Output the [X, Y] coordinate of the center of the cell containing the given text.  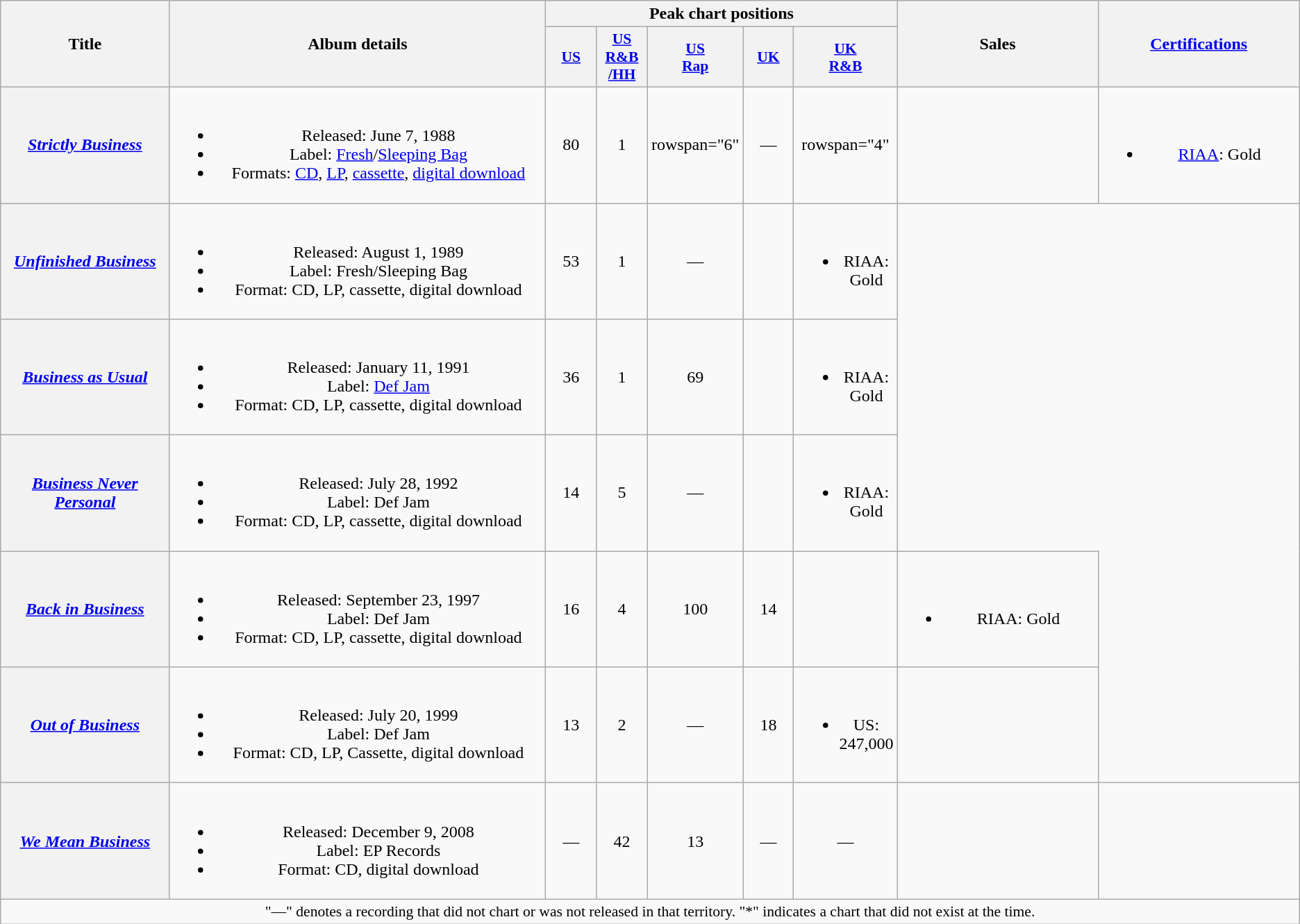
UKR&B [846, 57]
"—" denotes a recording that did not chart or was not released in that territory. "*" indicates a chart that did not exist at the time. [650, 912]
69 [695, 378]
16 [571, 610]
Back in Business [85, 610]
Sales [997, 44]
36 [571, 378]
US [571, 57]
Released: July 20, 1999Label: Def JamFormat: CD, LP, Cassette, digital download [358, 725]
Released: January 11, 1991Label: Def JamFormat: CD, LP, cassette, digital download [358, 378]
rowspan="6" [695, 144]
We Mean Business [85, 841]
Business as Usual [85, 378]
Out of Business [85, 725]
100 [695, 610]
Strictly Business [85, 144]
Released: September 23, 1997Label: Def JamFormat: CD, LP, cassette, digital download [358, 610]
Certifications [1199, 44]
80 [571, 144]
5 [622, 493]
4 [622, 610]
Album details [358, 44]
USRap [695, 57]
42 [622, 841]
Unfinished Business [85, 261]
rowspan="4" [846, 144]
Title [85, 44]
Peak chart positions [722, 14]
2 [622, 725]
Released: December 9, 2008Label: EP RecordsFormat: CD, digital download [358, 841]
UK [768, 57]
Released: July 28, 1992Label: Def JamFormat: CD, LP, cassette, digital download [358, 493]
US: 247,000 [846, 725]
Released: August 1, 1989Label: Fresh/Sleeping BagFormat: CD, LP, cassette, digital download [358, 261]
53 [571, 261]
USR&B/HH [622, 57]
18 [768, 725]
Business Never Personal [85, 493]
Released: June 7, 1988Label: Fresh/Sleeping BagFormats: CD, LP, cassette, digital download [358, 144]
